Provide the (X, Y) coordinate of the cell's center where the given text is located.  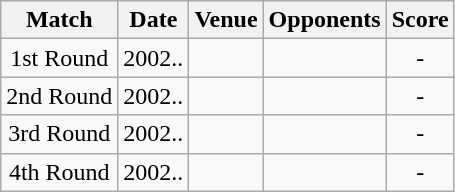
2nd Round (60, 96)
1st Round (60, 58)
Venue (226, 20)
Opponents (324, 20)
Date (154, 20)
Match (60, 20)
4th Round (60, 172)
3rd Round (60, 134)
Score (420, 20)
